For the text-containing cell, return its midpoint in [x, y] coordinate format. 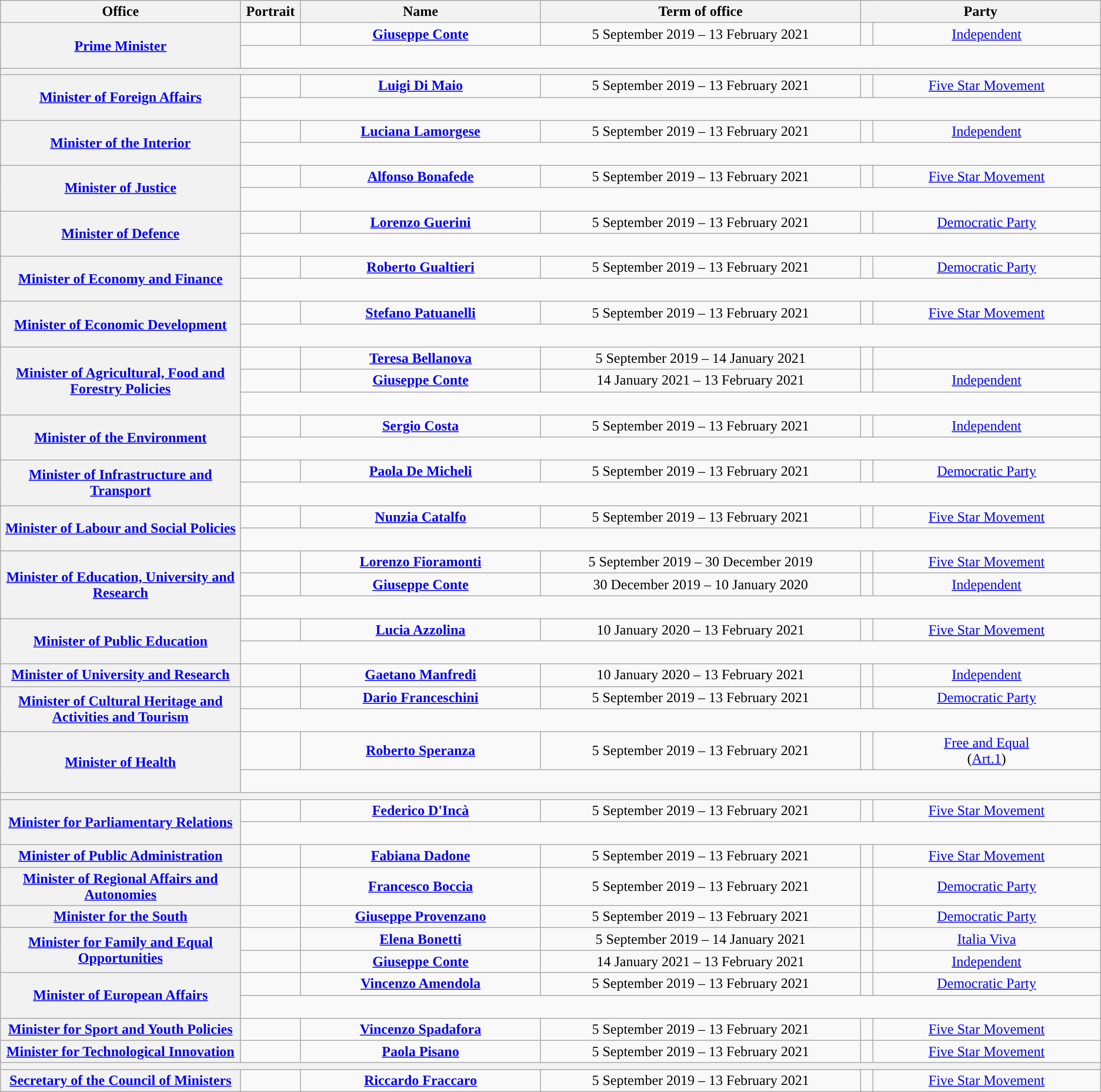
Minister of European Affairs [121, 995]
Term of office [700, 12]
Secretary of the Council of Ministers [121, 1080]
Minister of Health [121, 762]
Minister of Cultural Heritage and Activities and Tourism [121, 709]
Gaetano Manfredi [421, 675]
Stefano Patuanelli [421, 313]
Federico D'Incà [421, 810]
Minister of the Environment [121, 438]
Riccardo Fraccaro [421, 1080]
Luciana Lamorgese [421, 131]
Minister for Parliamentary Relations [121, 822]
Francesco Boccia [421, 887]
Prime Minister [121, 46]
Minister of Justice [121, 188]
Party [980, 12]
Minister of Labour and Social Policies [121, 528]
5 September 2019 – 30 December 2019 [700, 562]
Nunzia Catalfo [421, 517]
Luigi Di Maio [421, 86]
Name [421, 12]
Minister of Education, University and Research [121, 585]
Fabiana Dadone [421, 856]
Sergio Costa [421, 426]
Minister of Public Education [121, 641]
Minister of Economic Development [121, 325]
30 December 2019 – 10 January 2020 [700, 585]
Elena Bonetti [421, 939]
Minister of Regional Affairs and Autonomies [121, 887]
Minister of Defence [121, 233]
Teresa Bellanova [421, 358]
Minister of Economy and Finance [121, 279]
Lorenzo Fioramonti [421, 562]
Portrait [271, 12]
Minister of Agricultural, Food and Forestry Policies [121, 381]
Vincenzo Spadafora [421, 1029]
Minister for Sport and Youth Policies [121, 1029]
Minister of Public Administration [121, 856]
Roberto Gualtieri [421, 268]
Free and Equal(Art.1) [987, 750]
Italia Viva [987, 939]
Office [121, 12]
Minister of Foreign Affairs [121, 98]
Paola De Micheli [421, 471]
Giuseppe Provenzano [421, 917]
Vincenzo Amendola [421, 984]
Dario Franceschini [421, 697]
Minister of Infrastructure and Transport [121, 482]
Minister of the Interior [121, 142]
Paola Pisano [421, 1051]
Minister of University and Research [121, 675]
Alfonso Bonafede [421, 176]
Minister for Family and Equal Opportunities [121, 950]
Roberto Speranza [421, 750]
Minister for the South [121, 917]
Lucia Azzolina [421, 630]
Minister for Technological Innovation [121, 1051]
Lorenzo Guerini [421, 222]
